Identify which cell holds the provided text, then report its [X, Y] central coordinate. 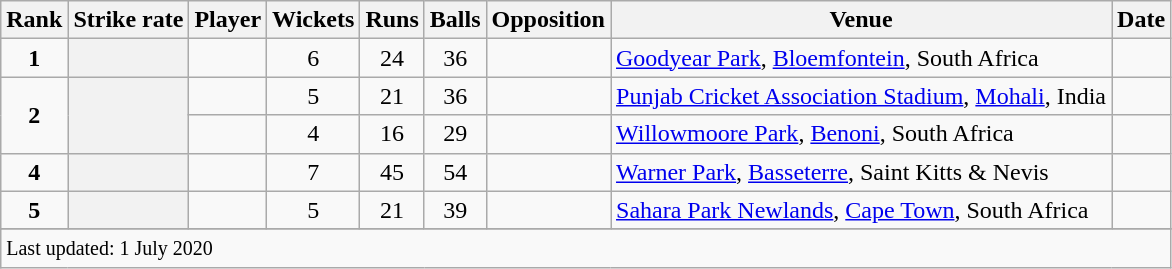
Wickets [314, 20]
Strike rate [128, 20]
1 [34, 58]
7 [314, 172]
Player [228, 20]
Last updated: 1 July 2020 [586, 248]
Goodyear Park, Bloemfontein, South Africa [860, 58]
54 [455, 172]
Sahara Park Newlands, Cape Town, South Africa [860, 210]
Opposition [548, 20]
Warner Park, Basseterre, Saint Kitts & Nevis [860, 172]
24 [392, 58]
Punjab Cricket Association Stadium, Mohali, India [860, 96]
2 [34, 115]
45 [392, 172]
Venue [860, 20]
Date [1142, 20]
39 [455, 210]
6 [314, 58]
29 [455, 134]
Balls [455, 20]
16 [392, 134]
Runs [392, 20]
Rank [34, 20]
Willowmoore Park, Benoni, South Africa [860, 134]
